Return (X, Y) of the center of cell containing provided text 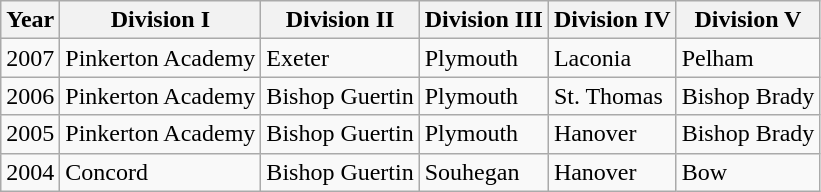
Concord (160, 172)
2007 (30, 58)
Division I (160, 20)
Exeter (340, 58)
Souhegan (484, 172)
Division III (484, 20)
St. Thomas (612, 96)
Division II (340, 20)
Laconia (612, 58)
2005 (30, 134)
Division IV (612, 20)
Pelham (748, 58)
2004 (30, 172)
Bow (748, 172)
2006 (30, 96)
Year (30, 20)
Division V (748, 20)
